Determine the (X, Y) coordinate at the center of the cell enclosing the given text.  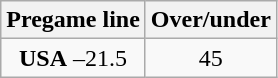
Pregame line (74, 20)
Over/under (210, 20)
USA –21.5 (74, 58)
45 (210, 58)
